Return the [x, y] coordinate for the center point of the cell that contains the specified text.  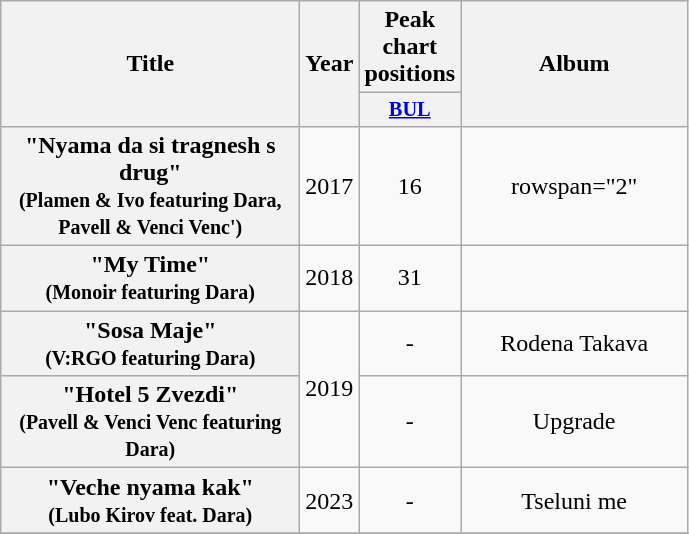
16 [410, 186]
"Nyama da si tragnesh s drug"(Plamen & Ivo featuring Dara, Pavell & Venci Venc') [150, 186]
"Veche nyama kak"(Lubo Kirov feat. Dara) [150, 500]
Upgrade [574, 422]
"Sosa Maje"(V:RGO featuring Dara) [150, 344]
2023 [330, 500]
"My Time"(Monoir featuring Dara) [150, 278]
Tseluni me [574, 500]
2017 [330, 186]
2018 [330, 278]
2019 [330, 390]
"Hotel 5 Zvezdi"(Pavell & Venci Venc featuring Dara) [150, 422]
Rodena Takava [574, 344]
Title [150, 64]
Year [330, 64]
Peak chart positions [410, 47]
Album [574, 64]
31 [410, 278]
BUL [410, 110]
rowspan="2" [574, 186]
